Extract the [X, Y] coordinate from the center of the cell holding the provided text.  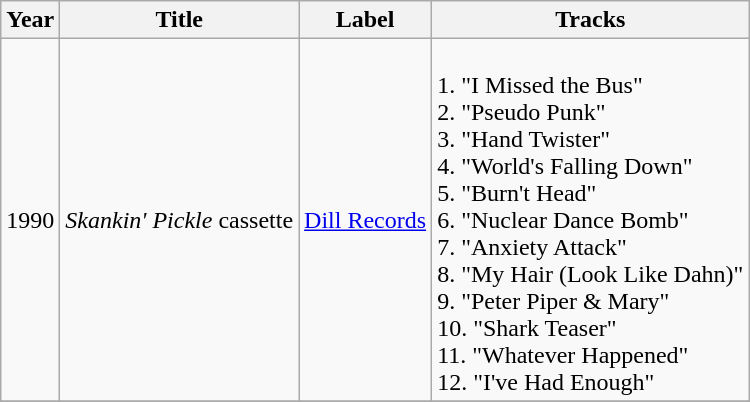
Tracks [590, 20]
Title [180, 20]
1990 [30, 220]
Skankin' Pickle cassette [180, 220]
Dill Records [366, 220]
Label [366, 20]
Year [30, 20]
